Find where the given text appears and provide that cell's center as (x, y) coordinate. 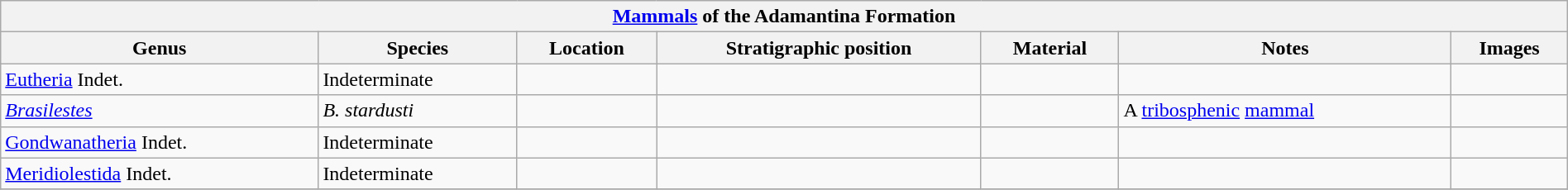
Mammals of the Adamantina Formation (784, 17)
Images (1509, 48)
Notes (1285, 48)
Meridiolestida Indet. (160, 173)
Material (1050, 48)
A tribosphenic mammal (1285, 111)
Species (418, 48)
B. stardusti (418, 111)
Eutheria Indet. (160, 79)
Brasilestes (160, 111)
Genus (160, 48)
Location (587, 48)
Stratigraphic position (819, 48)
Gondwanatheria Indet. (160, 142)
